Capture the cell that displays the provided text and extract its (X, Y) central coordinate. 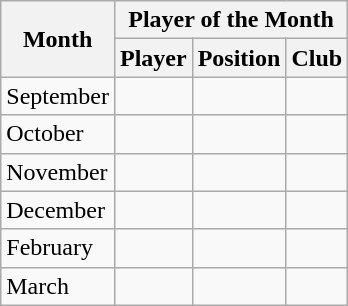
Player of the Month (230, 20)
March (58, 286)
October (58, 134)
Position (239, 58)
November (58, 172)
Month (58, 39)
December (58, 210)
February (58, 248)
September (58, 96)
Club (317, 58)
Player (153, 58)
